Locate the cell with the specified text and output its (X, Y) center coordinate. 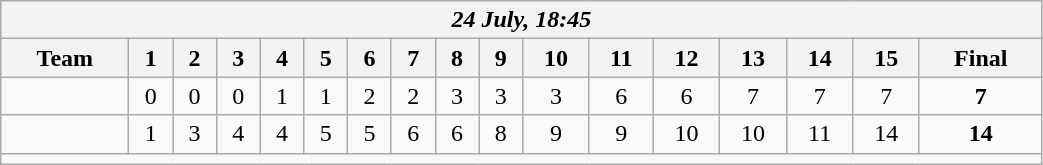
24 July, 18:45 (522, 20)
13 (754, 58)
12 (686, 58)
15 (886, 58)
Final (980, 58)
Team (65, 58)
